Return the [x, y] coordinate for the center point of the cell that contains the specified text.  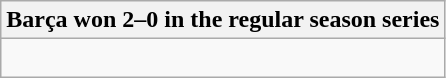
Barça won 2–0 in the regular season series [223, 20]
